Search for the cell housing the specified text and yield its [X, Y] center coordinate. 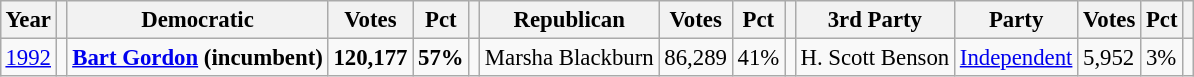
3% [1162, 57]
Republican [569, 20]
Democratic [198, 20]
41% [758, 57]
57% [441, 57]
Bart Gordon (incumbent) [198, 57]
5,952 [1110, 57]
1992 [28, 57]
3rd Party [874, 20]
120,177 [370, 57]
Marsha Blackburn [569, 57]
86,289 [696, 57]
Independent [1016, 57]
Year [28, 20]
Party [1016, 20]
H. Scott Benson [874, 57]
